From the cell containing the given text, extract its center point as [X, Y] coordinate. 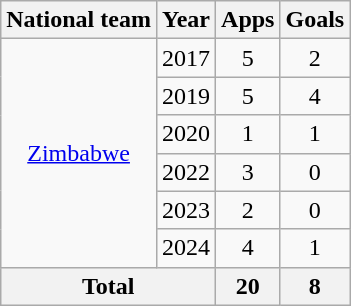
2023 [186, 210]
Year [186, 20]
Apps [248, 20]
20 [248, 286]
8 [315, 286]
3 [248, 172]
2022 [186, 172]
Goals [315, 20]
2017 [186, 58]
2019 [186, 96]
Zimbabwe [79, 153]
2024 [186, 248]
National team [79, 20]
2020 [186, 134]
Total [108, 286]
